Search for the cell housing the specified text and yield its (x, y) center coordinate. 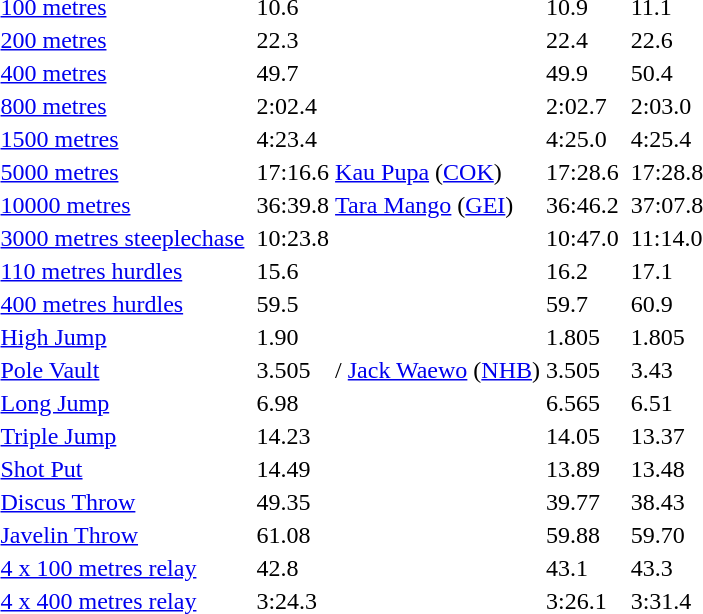
36:39.8 (293, 205)
42.8 (293, 568)
Tara Mango (GEI) (438, 205)
10:47.0 (583, 238)
14.49 (293, 469)
/ Jack Waewo (NHB) (438, 370)
22.4 (583, 40)
22.3 (293, 40)
4:25.0 (583, 139)
Kau Pupa (COK) (438, 172)
2:02.4 (293, 106)
59.7 (583, 304)
59.88 (583, 535)
61.08 (293, 535)
15.6 (293, 271)
49.9 (583, 73)
43.1 (583, 568)
59.5 (293, 304)
16.2 (583, 271)
17:16.6 (293, 172)
6.98 (293, 403)
1.90 (293, 337)
13.89 (583, 469)
4:23.4 (293, 139)
10:23.8 (293, 238)
14.23 (293, 436)
6.565 (583, 403)
49.7 (293, 73)
1.805 (583, 337)
2:02.7 (583, 106)
36:46.2 (583, 205)
14.05 (583, 436)
17:28.6 (583, 172)
49.35 (293, 502)
39.77 (583, 502)
